Provide the (x, y) coordinate of the cell's center where the given text is located.  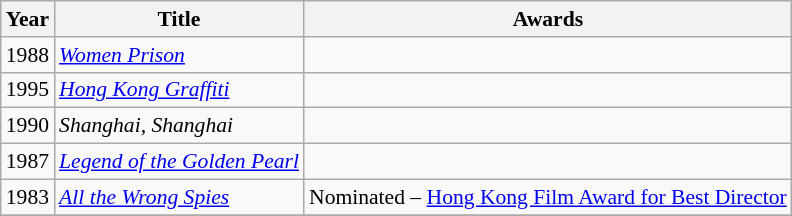
Nominated – Hong Kong Film Award for Best Director (548, 197)
Year (28, 19)
1983 (28, 197)
1987 (28, 162)
1988 (28, 55)
1995 (28, 90)
Legend of the Golden Pearl (179, 162)
Women Prison (179, 55)
Shanghai, Shanghai (179, 126)
Awards (548, 19)
All the Wrong Spies (179, 197)
Title (179, 19)
1990 (28, 126)
Hong Kong Graffiti (179, 90)
